Identify which cell holds the provided text, then report its [x, y] central coordinate. 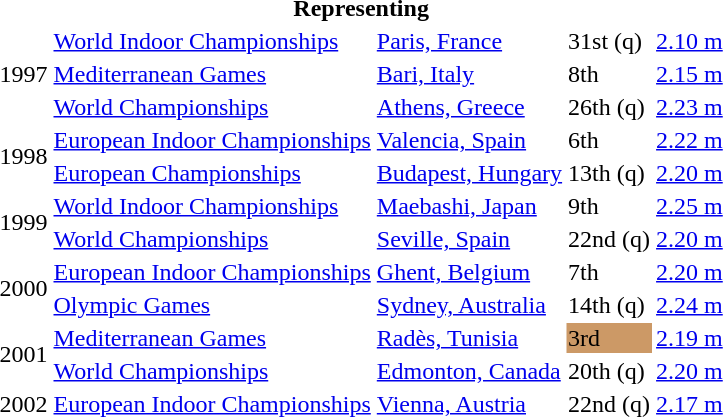
Paris, France [469, 41]
8th [610, 74]
European Championships [212, 173]
Radès, Tunisia [469, 338]
Maebashi, Japan [469, 206]
7th [610, 272]
Seville, Spain [469, 239]
13th (q) [610, 173]
3rd [610, 338]
Edmonton, Canada [469, 371]
26th (q) [610, 107]
Valencia, Spain [469, 140]
31st (q) [610, 41]
6th [610, 140]
Olympic Games [212, 305]
20th (q) [610, 371]
Bari, Italy [469, 74]
Sydney, Australia [469, 305]
Budapest, Hungary [469, 173]
Athens, Greece [469, 107]
22nd (q) [610, 239]
Ghent, Belgium [469, 272]
9th [610, 206]
14th (q) [610, 305]
